Capture the cell that displays the provided text and extract its [X, Y] central coordinate. 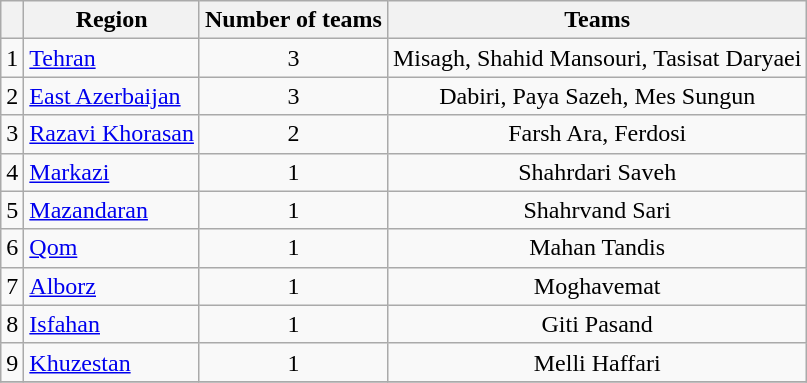
Dabiri, Paya Sazeh, Mes Sungun [597, 96]
Misagh, Shahid Mansouri, Tasisat Daryaei [597, 58]
Alborz [112, 286]
8 [12, 324]
Number of teams [293, 20]
9 [12, 362]
Shahrvand Sari [597, 210]
Razavi Khorasan [112, 134]
Giti Pasand [597, 324]
Region [112, 20]
6 [12, 248]
East Azerbaijan [112, 96]
7 [12, 286]
Mazandaran [112, 210]
Shahrdari Saveh [597, 172]
Mahan Tandis [597, 248]
5 [12, 210]
Teams [597, 20]
Moghavemat [597, 286]
Isfahan [112, 324]
Melli Haffari [597, 362]
Farsh Ara, Ferdosi [597, 134]
Tehran [112, 58]
Khuzestan [112, 362]
Markazi [112, 172]
4 [12, 172]
Qom [112, 248]
